Pinpoint the cell where the given text exists, returning its (x, y) midpoint coordinate. 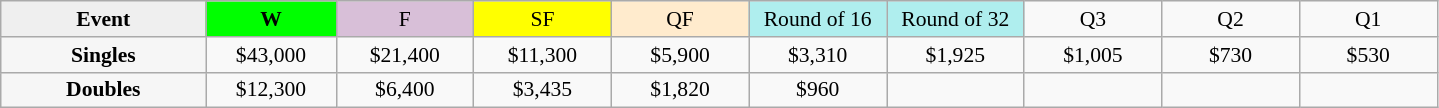
Q1 (1368, 19)
Q2 (1231, 19)
$530 (1368, 55)
$1,820 (680, 90)
Round of 32 (955, 19)
$43,000 (271, 55)
W (271, 19)
Doubles (104, 90)
Event (104, 19)
$12,300 (271, 90)
$5,900 (680, 55)
$1,005 (1093, 55)
Round of 16 (818, 19)
Singles (104, 55)
QF (680, 19)
Q3 (1093, 19)
$1,925 (955, 55)
$11,300 (543, 55)
$6,400 (405, 90)
$960 (818, 90)
SF (543, 19)
F (405, 19)
$730 (1231, 55)
$3,310 (818, 55)
$21,400 (405, 55)
$3,435 (543, 90)
